Scan for the cell matching the given text and deliver its (X, Y) coordinate at center. 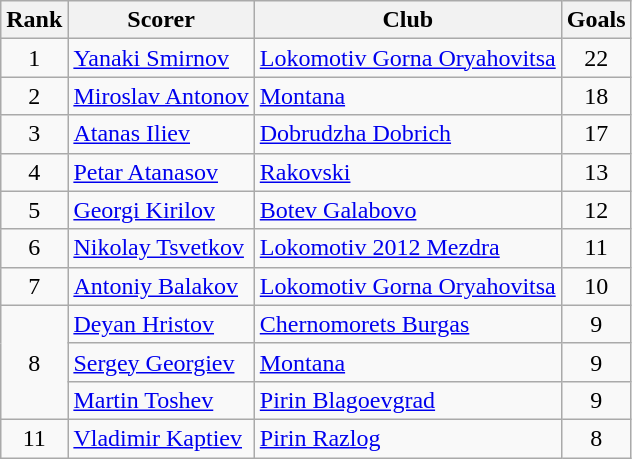
17 (596, 134)
Miroslav Antonov (161, 96)
Georgi Kirilov (161, 210)
10 (596, 286)
6 (34, 248)
Yanaki Smirnov (161, 58)
Club (408, 20)
5 (34, 210)
12 (596, 210)
Rank (34, 20)
Goals (596, 20)
7 (34, 286)
Antoniy Balakov (161, 286)
18 (596, 96)
Botev Galabovo (408, 210)
Sergey Georgiev (161, 362)
Dobrudzha Dobrich (408, 134)
Nikolay Tsvetkov (161, 248)
4 (34, 172)
Pirin Razlog (408, 438)
22 (596, 58)
Scorer (161, 20)
Martin Toshev (161, 400)
Deyan Hristov (161, 324)
Chernomorets Burgas (408, 324)
Rakovski (408, 172)
13 (596, 172)
Atanas Iliev (161, 134)
2 (34, 96)
3 (34, 134)
1 (34, 58)
Petar Atanasov (161, 172)
Lokomotiv 2012 Mezdra (408, 248)
Pirin Blagoevgrad (408, 400)
Vladimir Kaptiev (161, 438)
